Provide the [x, y] coordinate of the cell's center where the given text is located.  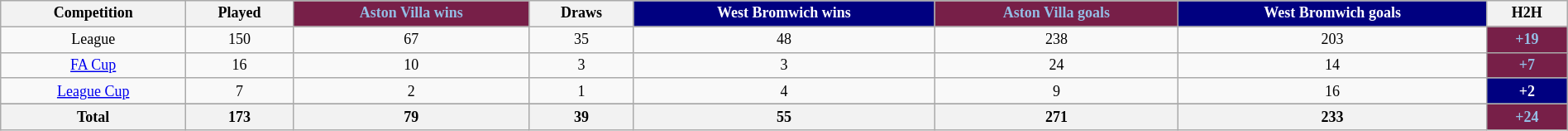
West Bromwich goals [1333, 13]
West Bromwich wins [784, 13]
Aston Villa wins [411, 13]
9 [1056, 91]
+24 [1527, 116]
48 [784, 40]
39 [581, 116]
+2 [1527, 91]
35 [581, 40]
Aston Villa goals [1056, 13]
1 [581, 91]
55 [784, 116]
4 [784, 91]
24 [1056, 65]
67 [411, 40]
Total [93, 116]
7 [240, 91]
H2H [1527, 13]
+7 [1527, 65]
203 [1333, 40]
150 [240, 40]
+19 [1527, 40]
271 [1056, 116]
Draws [581, 13]
League [93, 40]
2 [411, 91]
173 [240, 116]
14 [1333, 65]
238 [1056, 40]
FA Cup [93, 65]
Played [240, 13]
233 [1333, 116]
League Cup [93, 91]
Competition [93, 13]
10 [411, 65]
79 [411, 116]
